Search for the cell housing the specified text and yield its [x, y] center coordinate. 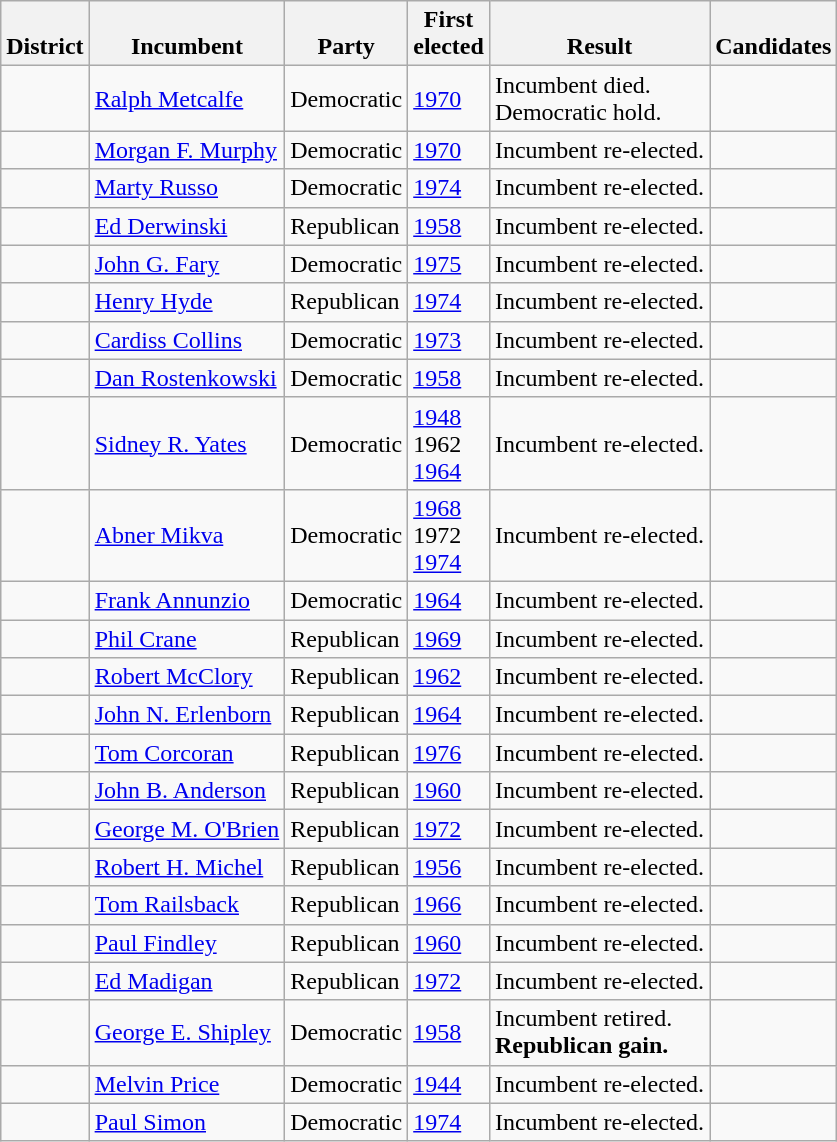
Paul Findley [187, 943]
Frank Annunzio [187, 600]
19481962 1964 [449, 443]
Dan Rostenkowski [187, 378]
George M. O'Brien [187, 829]
Paul Simon [187, 1122]
1973 [449, 340]
1975 [449, 264]
Phil Crane [187, 639]
Candidates [774, 34]
District [45, 34]
Incumbent retired.Republican gain. [599, 1032]
Sidney R. Yates [187, 443]
Result [599, 34]
1976 [449, 753]
Ed Madigan [187, 981]
19681972 1974 [449, 535]
John G. Fary [187, 264]
John N. Erlenborn [187, 715]
Henry Hyde [187, 302]
Morgan F. Murphy [187, 150]
1966 [449, 905]
Robert H. Michel [187, 867]
Ralph Metcalfe [187, 98]
Melvin Price [187, 1084]
John B. Anderson [187, 791]
Ed Derwinski [187, 226]
Tom Corcoran [187, 753]
Abner Mikva [187, 535]
Cardiss Collins [187, 340]
1944 [449, 1084]
Party [346, 34]
Tom Railsback [187, 905]
1969 [449, 639]
Robert McClory [187, 677]
Incumbent [187, 34]
1956 [449, 867]
George E. Shipley [187, 1032]
Firstelected [449, 34]
Marty Russo [187, 188]
Incumbent died.Democratic hold. [599, 98]
1962 [449, 677]
